Output the [x, y] coordinate of the center of the cell containing the given text.  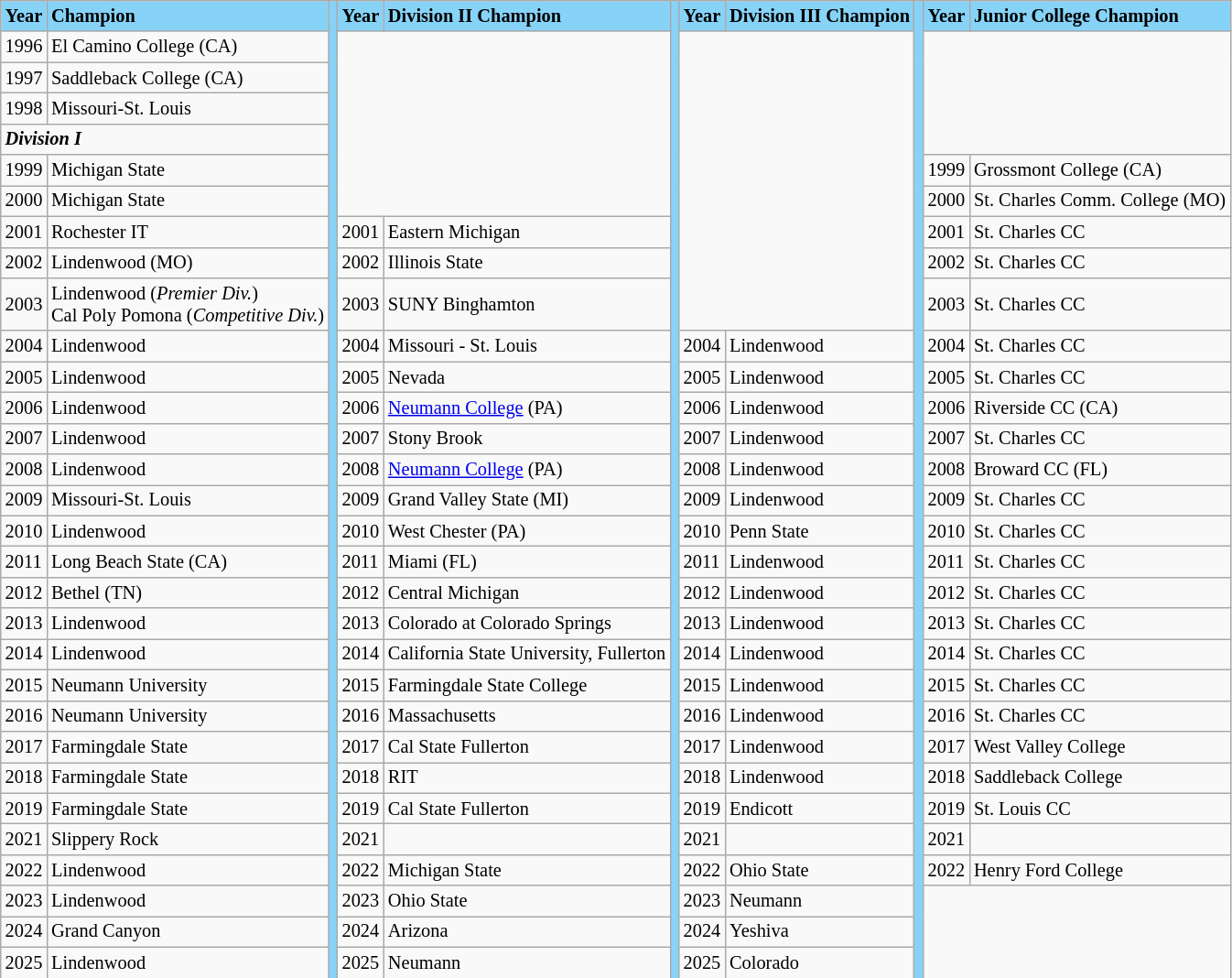
Colorado at Colorado Springs [527, 624]
Massachusetts [527, 716]
Central Michigan [527, 592]
RIT [527, 777]
Stony Brook [527, 439]
Bethel (TN) [188, 592]
Lindenwood (MO) [188, 263]
Henry Ford College [1100, 870]
1997 [24, 78]
Slippery Rock [188, 839]
Division II Champion [527, 16]
Junior College Champion [1100, 16]
Division III Champion [820, 16]
Saddleback College (CA) [188, 78]
Penn State [820, 531]
Saddleback College [1100, 777]
Endicott [820, 809]
West Valley College [1100, 746]
St. Charles Comm. College (MO) [1100, 201]
1998 [24, 108]
Miami (FL) [527, 561]
El Camino College (CA) [188, 47]
Champion [188, 16]
SUNY Binghamton [527, 304]
Riverside CC (CA) [1100, 407]
Eastern Michigan [527, 232]
Rochester IT [188, 232]
Illinois State [527, 263]
Division I [165, 139]
Grand Canyon [188, 931]
Grand Valley State (MI) [527, 500]
Grossmont College (CA) [1100, 170]
Farmingdale State College [527, 685]
Missouri - St. Louis [527, 346]
1996 [24, 47]
Lindenwood (Premier Div.)Cal Poly Pomona (Competitive Div.) [188, 304]
West Chester (PA) [527, 531]
California State University, Fullerton [527, 654]
Yeshiva [820, 931]
St. Louis CC [1100, 809]
Arizona [527, 931]
Colorado [820, 962]
Nevada [527, 377]
Broward CC (FL) [1100, 470]
Long Beach State (CA) [188, 561]
